Locate the cell with the specified text and output its [x, y] center coordinate. 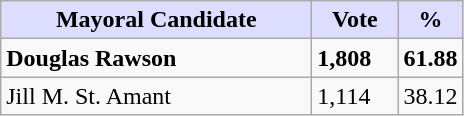
1,114 [355, 96]
Douglas Rawson [156, 58]
Jill M. St. Amant [156, 96]
% [430, 20]
61.88 [430, 58]
Mayoral Candidate [156, 20]
1,808 [355, 58]
38.12 [430, 96]
Vote [355, 20]
